From the cell containing the given text, extract its center point as (x, y) coordinate. 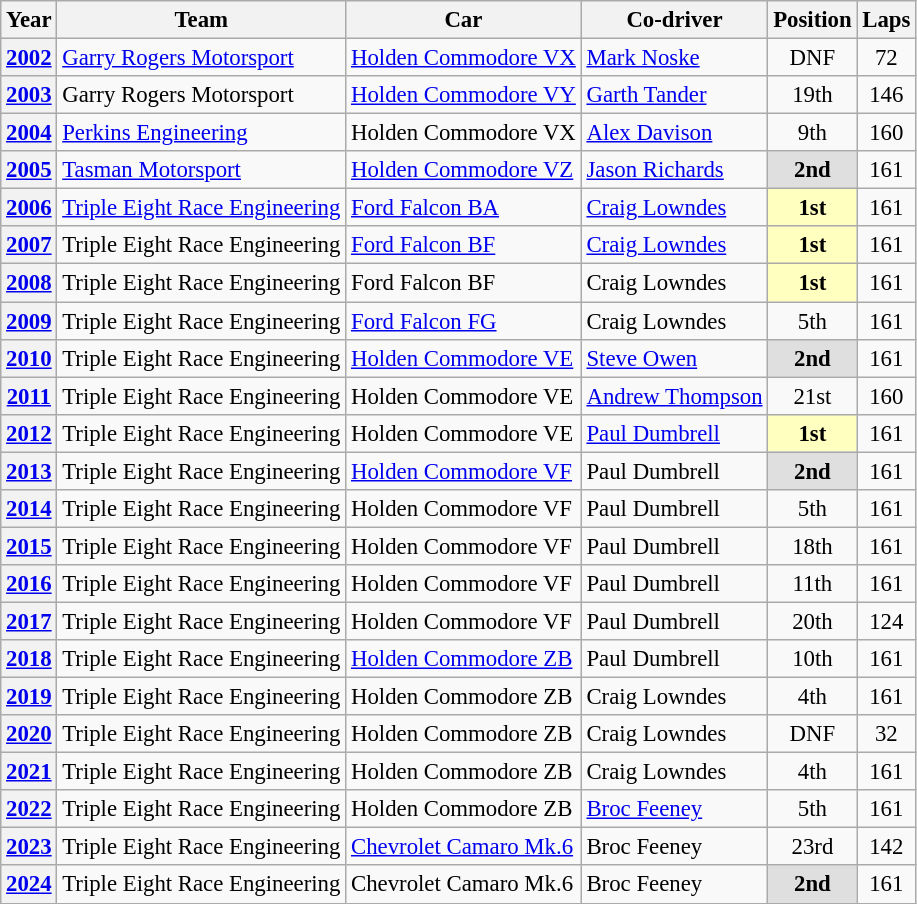
32 (886, 734)
Car (464, 20)
2011 (29, 396)
20th (812, 621)
2017 (29, 621)
Andrew Thompson (674, 396)
2015 (29, 546)
2009 (29, 321)
Year (29, 20)
2002 (29, 58)
Holden Commodore VZ (464, 170)
2023 (29, 847)
Mark Noske (674, 58)
21st (812, 396)
10th (812, 659)
Steve Owen (674, 358)
2021 (29, 772)
23rd (812, 847)
Co-driver (674, 20)
Ford Falcon FG (464, 321)
2014 (29, 509)
2018 (29, 659)
19th (812, 95)
9th (812, 133)
2022 (29, 809)
2003 (29, 95)
146 (886, 95)
2005 (29, 170)
Jason Richards (674, 170)
142 (886, 847)
Perkins Engineering (202, 133)
Tasman Motorsport (202, 170)
2007 (29, 245)
Alex Davison (674, 133)
Garth Tander (674, 95)
2013 (29, 471)
Position (812, 20)
2024 (29, 885)
2019 (29, 697)
72 (886, 58)
Laps (886, 20)
2006 (29, 208)
2020 (29, 734)
Holden Commodore VY (464, 95)
Team (202, 20)
18th (812, 546)
124 (886, 621)
2016 (29, 584)
Ford Falcon BA (464, 208)
2008 (29, 283)
2010 (29, 358)
2012 (29, 433)
11th (812, 584)
2004 (29, 133)
